Locate the cell with the specified text and output its (x, y) center coordinate. 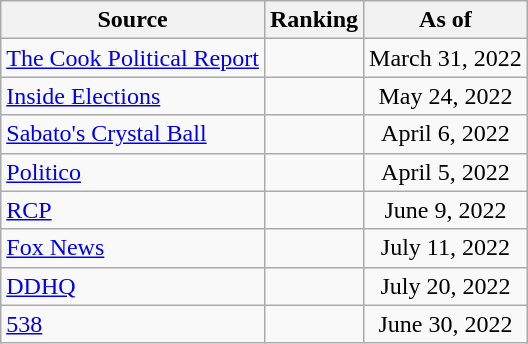
May 24, 2022 (446, 96)
June 9, 2022 (446, 210)
538 (133, 324)
The Cook Political Report (133, 58)
Source (133, 20)
As of (446, 20)
July 20, 2022 (446, 286)
Politico (133, 172)
June 30, 2022 (446, 324)
April 5, 2022 (446, 172)
RCP (133, 210)
April 6, 2022 (446, 134)
July 11, 2022 (446, 248)
DDHQ (133, 286)
March 31, 2022 (446, 58)
Ranking (314, 20)
Sabato's Crystal Ball (133, 134)
Inside Elections (133, 96)
Fox News (133, 248)
